Pinpoint the cell where the given text exists, returning its (x, y) midpoint coordinate. 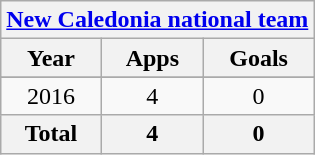
Goals (258, 58)
2016 (52, 96)
Apps (152, 58)
Year (52, 58)
Total (52, 134)
New Caledonia national team (158, 20)
